Determine the [X, Y] coordinate at the center of the cell enclosing the given text.  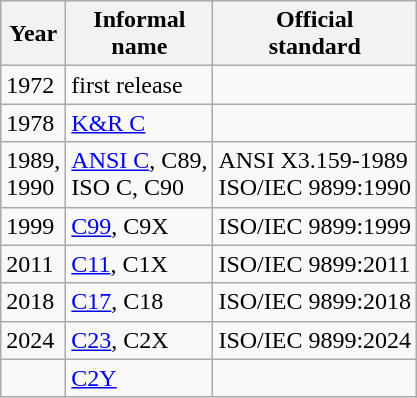
C2Y [140, 378]
C99, C9X [140, 226]
C11, C1X [140, 264]
K&R C [140, 123]
C23, C2X [140, 340]
ISO/IEC 9899:2024 [315, 340]
Informalname [140, 34]
C17, C18 [140, 302]
ISO/IEC 9899:1999 [315, 226]
ANSI X3.159-1989ISO/IEC 9899:1990 [315, 174]
1978 [34, 123]
1999 [34, 226]
Officialstandard [315, 34]
ISO/IEC 9899:2018 [315, 302]
2018 [34, 302]
1972 [34, 85]
Year [34, 34]
1989,1990 [34, 174]
2011 [34, 264]
ANSI C, C89,ISO C, C90 [140, 174]
ISO/IEC 9899:2011 [315, 264]
2024 [34, 340]
first release [140, 85]
